Search for the cell housing the specified text and yield its [X, Y] center coordinate. 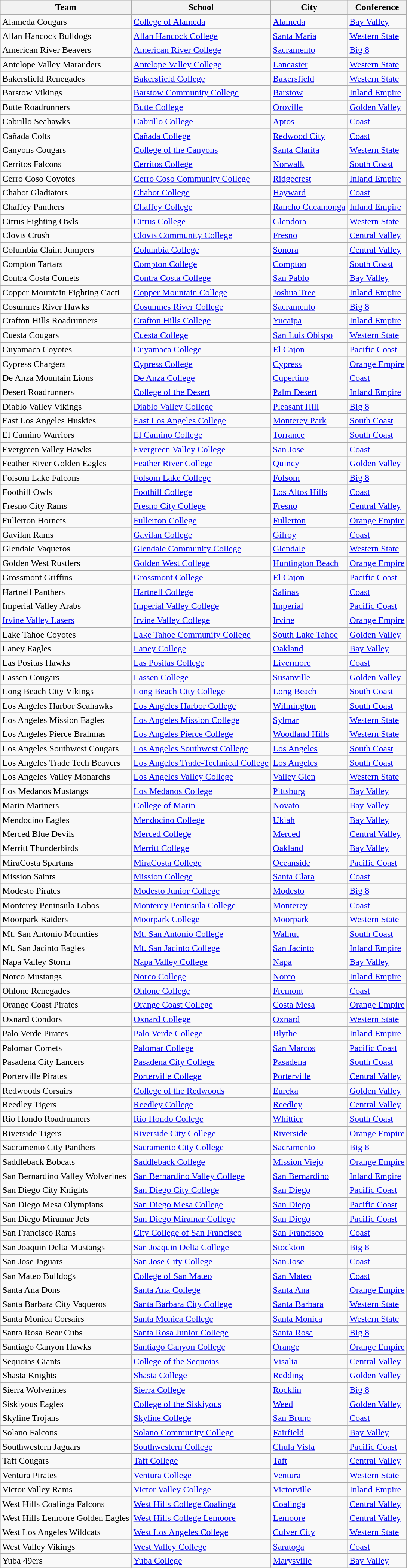
Evergreen Valley Hawks [66, 449]
Evergreen Valley College [201, 449]
Palomar Comets [66, 1048]
San Diego City Knights [66, 1190]
Chabot College [201, 193]
Solano Community College [201, 1432]
Merritt College [201, 848]
Cosumnes River Hawks [66, 307]
Los Angeles Valley College [201, 777]
Whittier [309, 1119]
Team [66, 7]
Huntington Beach [309, 563]
San Francisco [309, 1233]
Allan Hancock Bulldogs [66, 36]
Columbia Claim Jumpers [66, 250]
Bakersfield [309, 79]
Glendale Vaqueros [66, 549]
Mendocino College [201, 820]
Butte Roadrunners [66, 107]
Irvine [309, 620]
Fremont [309, 991]
Mission College [201, 877]
Norco Mustangs [66, 976]
San Bernardino Valley College [201, 1176]
Hartnell Panthers [66, 592]
Folsom Lake College [201, 478]
Sierra Wolverines [66, 1390]
San Jacinto [309, 948]
West Hills Coalinga Falcons [66, 1504]
Orange Coast College [201, 1005]
Marysville [309, 1561]
Cuyamaca College [201, 349]
Allan Hancock College [201, 36]
Santa Barbara [309, 1304]
Taft Cougars [66, 1461]
Ridgecrest [309, 179]
Butte College [201, 107]
Santa Monica [309, 1318]
San Jose City College [201, 1261]
Fresno City College [201, 506]
Monterey Peninsula Lobos [66, 905]
Compton [309, 264]
Glendale Community College [201, 549]
Feather River Golden Eagles [66, 464]
Chaffey College [201, 207]
Napa Valley College [201, 962]
Skyline College [201, 1418]
West Los Angeles Wildcats [66, 1532]
Desert Roadrunners [66, 392]
Grossmont Griffins [66, 577]
Palomar College [201, 1048]
Moorpark Raiders [66, 920]
Foothill College [201, 492]
Folsom [309, 478]
Norwalk [309, 164]
San Mateo [309, 1276]
Eureka [309, 1091]
Cuyamaca Coyotes [66, 349]
Redwood City [309, 136]
Quincy [309, 464]
East Los Angeles College [201, 421]
Ohlone College [201, 991]
South Lake Tahoe [309, 635]
American River College [201, 50]
Coalinga [309, 1504]
Santa Ana College [201, 1290]
San Pablo [309, 278]
College of the Sequoias [201, 1361]
Modesto [309, 891]
Moorpark [309, 920]
Torrance [309, 435]
Cypress [309, 364]
Sierra College [201, 1390]
Lassen College [201, 677]
Rancho Cucamonga [309, 207]
Imperial [309, 606]
Porterville Pirates [66, 1076]
Skyline Trojans [66, 1418]
College of Marin [201, 805]
Costa Mesa [309, 1005]
Moorpark College [201, 920]
Las Positas Hawks [66, 663]
Irvine Valley Lasers [66, 620]
Los Angeles Pierce Brahmas [66, 734]
Las Positas College [201, 663]
Susanville [309, 677]
Mission Viejo [309, 1162]
Orange Coast Pirates [66, 1005]
Riverside [309, 1133]
Fullerton College [201, 520]
Golden West Rustlers [66, 563]
Feather River College [201, 464]
Cerritos College [201, 164]
Imperial Valley Arabs [66, 606]
Fullerton Hornets [66, 520]
West Hills College Coalinga [201, 1504]
College of the Redwoods [201, 1091]
Sylmar [309, 720]
Pleasant Hill [309, 406]
Salinas [309, 592]
Chabot Gladiators [66, 193]
Chula Vista [309, 1447]
West Los Angeles College [201, 1532]
Los Angeles Mission College [201, 720]
Lancaster [309, 64]
De Anza College [201, 378]
Folsom Lake Falcons [66, 478]
Solano Falcons [66, 1432]
San Bruno [309, 1418]
Oroville [309, 107]
Laney Eagles [66, 649]
Crafton Hills Roadrunners [66, 321]
Bakersfield Renegades [66, 79]
Walnut [309, 934]
Los Altos Hills [309, 492]
Santa Monica College [201, 1318]
Cerritos Falcons [66, 164]
Cuesta Cougars [66, 335]
Long Beach City Vikings [66, 692]
Sonora [309, 250]
Los Angeles Trade-Technical College [201, 763]
Los Angeles Southwest Cougars [66, 748]
Taft College [201, 1461]
Lake Tahoe Community College [201, 635]
Culver City [309, 1532]
MiraCosta Spartans [66, 862]
Yucaipa [309, 321]
Ukiah [309, 820]
Lassen Cougars [66, 677]
Canyons Cougars [66, 150]
San Francisco Rams [66, 1233]
Saddleback Bobcats [66, 1162]
Los Angeles Southwest College [201, 748]
Riverside City College [201, 1133]
Santa Ana [309, 1290]
Santiago Canyon Hawks [66, 1347]
College of the Siskiyous [201, 1404]
Redwoods Corsairs [66, 1091]
Diablo Valley College [201, 406]
De Anza Mountain Lions [66, 378]
Oceanside [309, 862]
Los Angeles Harbor Seahawks [66, 706]
Pasadena [309, 1062]
Southwestern Jaguars [66, 1447]
Santa Rosa Junior College [201, 1333]
Merritt Thunderbirds [66, 848]
Cosumnes River College [201, 307]
Rio Hondo College [201, 1119]
Victorville [309, 1489]
Santa Clara [309, 877]
San Bernardino [309, 1176]
Santa Monica Corsairs [66, 1318]
Pasadena City College [201, 1062]
Golden West College [201, 563]
Napa Valley Storm [66, 962]
Los Medanos Mustangs [66, 791]
Santa Clarita [309, 150]
Los Angeles Pierce College [201, 734]
Reedley College [201, 1105]
Gilroy [309, 535]
Antelope Valley College [201, 64]
Mt. San Antonio College [201, 934]
Crafton Hills College [201, 321]
Barstow Community College [201, 93]
Columbia College [201, 250]
Los Medanos College [201, 791]
Yuba 49ers [66, 1561]
Contra Costa College [201, 278]
Joshua Tree [309, 292]
College of Alameda [201, 22]
Cuesta College [201, 335]
Copper Mountain College [201, 292]
West Hills Lemoore Golden Eagles [66, 1518]
Monterey Park [309, 421]
San Joaquin Delta College [201, 1247]
Porterville College [201, 1076]
Weed [309, 1404]
San Jose Jaguars [66, 1261]
Merced [309, 834]
School [201, 7]
West Valley Vikings [66, 1547]
Diablo Valley Vikings [66, 406]
San Luis Obispo [309, 335]
College of San Mateo [201, 1276]
Saddleback College [201, 1162]
Saratoga [309, 1547]
Los Angeles Harbor College [201, 706]
Cañada Colts [66, 136]
San Marcos [309, 1048]
San Joaquin Delta Mustangs [66, 1247]
Aptos [309, 121]
Compton College [201, 264]
Reedley [309, 1105]
Orange [309, 1347]
El Camino College [201, 435]
Sacramento City Panthers [66, 1148]
Santa Ana Dons [66, 1290]
Los Angeles Trade Tech Beavers [66, 763]
Hartnell College [201, 592]
Glendora [309, 221]
Palo Verde Pirates [66, 1033]
Oxnard Condors [66, 1019]
Los Angeles Valley Monarchs [66, 777]
Porterville [309, 1076]
Imperial Valley College [201, 606]
Antelope Valley Marauders [66, 64]
Cypress Chargers [66, 364]
San Diego Mesa College [201, 1204]
Mt. San Antonio Mounties [66, 934]
American River Beavers [66, 50]
Fresno City Rams [66, 506]
Citrus Fighting Owls [66, 221]
Monterey [309, 905]
City College of San Francisco [201, 1233]
Siskiyous Eagles [66, 1404]
Stockton [309, 1247]
Grossmont College [201, 577]
College of the Desert [201, 392]
Foothill Owls [66, 492]
College of the Canyons [201, 150]
Cerro Coso Community College [201, 179]
Merced College [201, 834]
San Diego Mesa Olympians [66, 1204]
Palm Desert [309, 392]
Novato [309, 805]
Mt. San Jacinto Eagles [66, 948]
Alameda Cougars [66, 22]
Riverside Tigers [66, 1133]
Barstow Vikings [66, 93]
Hayward [309, 193]
West Hills College Lemoore [201, 1518]
Clovis Crush [66, 235]
Citrus College [201, 221]
Pasadena City Lancers [66, 1062]
Santa Maria [309, 36]
Fairfield [309, 1432]
Sacramento City College [201, 1148]
Ventura College [201, 1475]
Napa [309, 962]
Conference [377, 7]
Gavilan Rams [66, 535]
Cerro Coso Coyotes [66, 179]
Mt. San Jacinto College [201, 948]
Chaffey Panthers [66, 207]
Los Angeles Mission Eagles [66, 720]
Mission Saints [66, 877]
Reedley Tigers [66, 1105]
El Camino Warriors [66, 435]
Livermore [309, 663]
Oxnard [309, 1019]
San Diego City College [201, 1190]
Ventura [309, 1475]
Visalia [309, 1361]
Palo Verde College [201, 1033]
Santa Rosa [309, 1333]
Copper Mountain Fighting Cacti [66, 292]
Rocklin [309, 1390]
Alameda [309, 22]
East Los Angeles Huskies [66, 421]
Santa Barbara City Vaqueros [66, 1304]
Compton Tartars [66, 264]
Taft [309, 1461]
Modesto Junior College [201, 891]
Marin Mariners [66, 805]
Victor Valley College [201, 1489]
Southwestern College [201, 1447]
Glendale [309, 549]
Ohlone Renegades [66, 991]
Cabrillo Seahawks [66, 121]
Lake Tahoe Coyotes [66, 635]
Valley Glen [309, 777]
Yuba College [201, 1561]
Santa Barbara City College [201, 1304]
San Bernardino Valley Wolverines [66, 1176]
Santa Rosa Bear Cubs [66, 1333]
Irvine Valley College [201, 620]
Wilmington [309, 706]
Clovis Community College [201, 235]
Oxnard College [201, 1019]
Rio Hondo Roadrunners [66, 1119]
Cañada College [201, 136]
Pittsburg [309, 791]
Lemoore [309, 1518]
Redding [309, 1376]
Ventura Pirates [66, 1475]
Shasta College [201, 1376]
Cupertino [309, 378]
Contra Costa Comets [66, 278]
Woodland Hills [309, 734]
Cypress College [201, 364]
Long Beach City College [201, 692]
Laney College [201, 649]
San Mateo Bulldogs [66, 1276]
West Valley College [201, 1547]
Bakersfield College [201, 79]
Modesto Pirates [66, 891]
Barstow [309, 93]
Santiago Canyon College [201, 1347]
Sequoias Giants [66, 1361]
Blythe [309, 1033]
San Diego Miramar College [201, 1219]
Cabrillo College [201, 121]
Norco [309, 976]
Fullerton [309, 520]
City [309, 7]
Monterey Peninsula College [201, 905]
Long Beach [309, 692]
Shasta Knights [66, 1376]
MiraCosta College [201, 862]
Norco College [201, 976]
San Diego Miramar Jets [66, 1219]
Merced Blue Devils [66, 834]
Victor Valley Rams [66, 1489]
Gavilan College [201, 535]
Mendocino Eagles [66, 820]
